Return [x, y] of the center of cell containing provided text 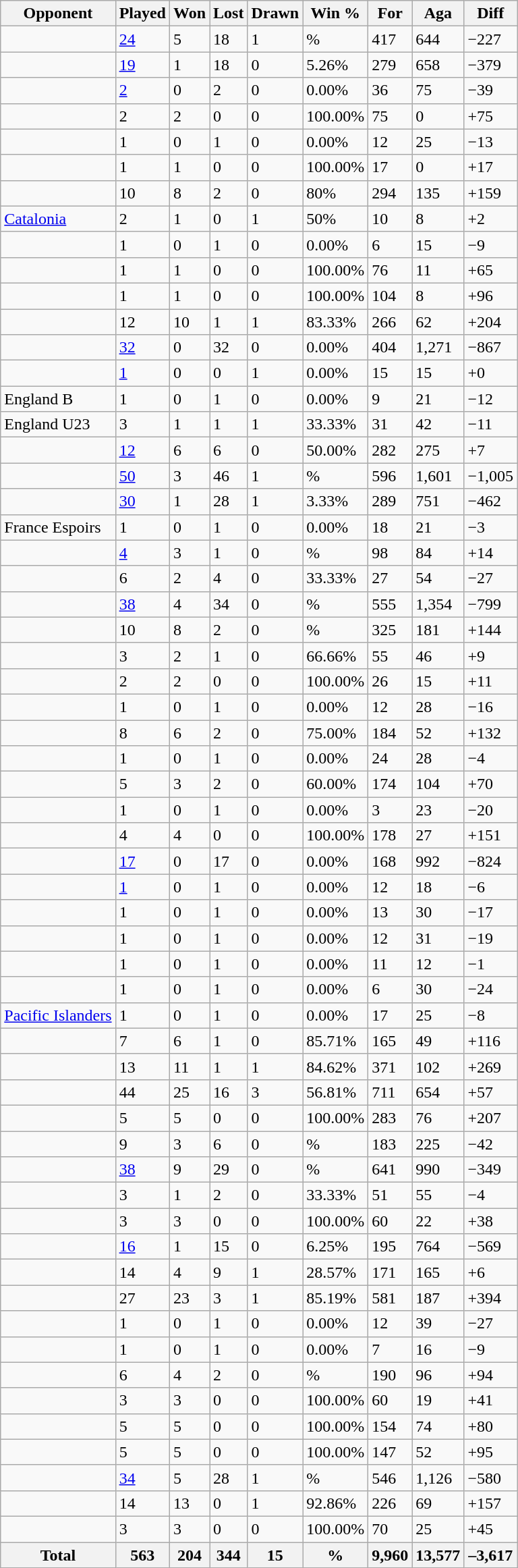
29 [229, 1170]
417 [390, 39]
+151 [491, 836]
England U23 [58, 425]
654 [438, 1092]
Total [58, 1555]
+96 [491, 296]
183 [390, 1144]
596 [390, 476]
−867 [491, 348]
−42 [491, 1144]
204 [189, 1555]
Played [142, 13]
66.66% [336, 655]
282 [390, 450]
75.00% [336, 732]
+116 [491, 1041]
−462 [491, 502]
404 [390, 348]
1,601 [438, 476]
171 [390, 1272]
22 [438, 1221]
−12 [491, 399]
Lost [229, 13]
3.33% [336, 502]
1,271 [438, 348]
54 [438, 578]
+157 [491, 1503]
28.57% [336, 1272]
Diff [491, 13]
−1,005 [491, 476]
−6 [491, 887]
−227 [491, 39]
+38 [491, 1221]
658 [438, 65]
26 [390, 681]
+94 [491, 1375]
+159 [491, 193]
50% [336, 219]
60.00% [336, 784]
+80 [491, 1426]
44 [142, 1092]
50.00% [336, 450]
644 [438, 39]
102 [438, 1066]
325 [390, 630]
225 [438, 1144]
9,960 [390, 1555]
Pacific Islanders [58, 1015]
135 [438, 193]
98 [390, 553]
226 [390, 1503]
+45 [491, 1529]
62 [438, 322]
751 [438, 502]
+132 [491, 732]
England B [58, 399]
−349 [491, 1170]
546 [390, 1478]
+7 [491, 450]
−580 [491, 1478]
−39 [491, 90]
−824 [491, 861]
51 [390, 1195]
39 [438, 1324]
−13 [491, 142]
49 [438, 1041]
−11 [491, 425]
+14 [491, 553]
275 [438, 450]
83.33% [336, 322]
+57 [491, 1092]
−569 [491, 1247]
−20 [491, 810]
764 [438, 1247]
−17 [491, 913]
−799 [491, 604]
+70 [491, 784]
168 [390, 861]
190 [390, 1375]
56.81% [336, 1092]
36 [390, 90]
For [390, 13]
990 [438, 1170]
Catalonia [58, 219]
181 [438, 630]
344 [229, 1555]
70 [390, 1529]
184 [390, 732]
85.19% [336, 1298]
Drawn [275, 13]
+9 [491, 655]
992 [438, 861]
+394 [491, 1298]
289 [390, 502]
154 [390, 1426]
+6 [491, 1272]
80% [336, 193]
84 [438, 553]
Win % [336, 13]
42 [438, 425]
+2 [491, 219]
279 [390, 65]
France Espoirs [58, 527]
1,354 [438, 604]
174 [390, 784]
Opponent [58, 13]
195 [390, 1247]
+207 [491, 1118]
641 [390, 1170]
+65 [491, 270]
+75 [491, 116]
50 [142, 476]
294 [390, 193]
+41 [491, 1401]
+11 [491, 681]
6.25% [336, 1247]
711 [390, 1092]
13,577 [438, 1555]
563 [142, 1555]
178 [390, 836]
5.26% [336, 65]
147 [390, 1452]
92.86% [336, 1503]
85.71% [336, 1041]
266 [390, 322]
+0 [491, 373]
−1 [491, 964]
283 [390, 1118]
1,126 [438, 1478]
555 [390, 604]
−3 [491, 527]
−19 [491, 938]
−379 [491, 65]
74 [438, 1426]
−16 [491, 707]
+269 [491, 1066]
–3,617 [491, 1555]
69 [438, 1503]
+144 [491, 630]
581 [390, 1298]
+204 [491, 322]
96 [438, 1375]
Aga [438, 13]
84.62% [336, 1066]
Won [189, 13]
187 [438, 1298]
371 [390, 1066]
+95 [491, 1452]
+17 [491, 167]
−8 [491, 1015]
−24 [491, 990]
